Scan for the cell matching the given text and deliver its [x, y] coordinate at center. 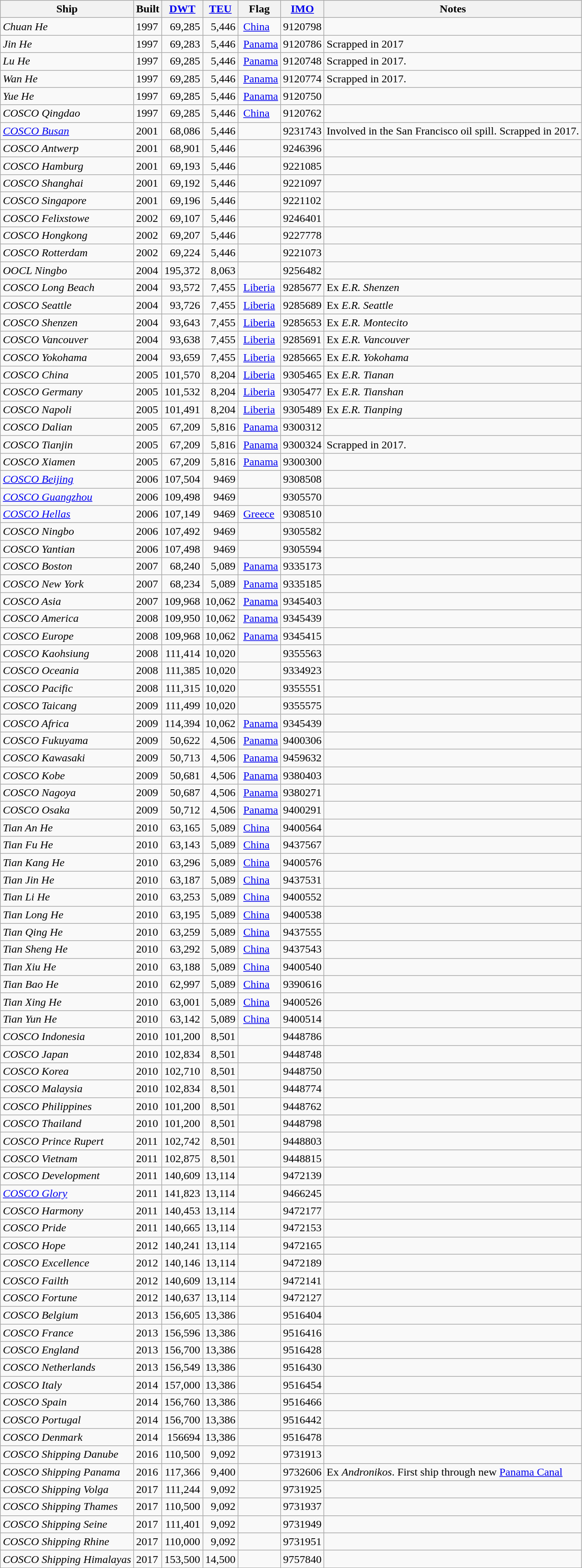
COSCO Africa [67, 723]
63,143 [182, 845]
69,107 [182, 218]
9516428 [302, 1350]
9516478 [302, 1437]
9305570 [302, 496]
COSCO Netherlands [67, 1368]
COSCO Kawasaki [67, 758]
9305489 [302, 410]
63,001 [182, 1002]
9516430 [302, 1368]
COSCO Germany [67, 392]
COSCO Long Beach [67, 288]
63,292 [182, 949]
COSCO England [67, 1350]
Tian Xing He [67, 1002]
69,196 [182, 200]
9448798 [302, 1124]
COSCO Seattle [67, 305]
111,385 [182, 671]
COSCO Philippines [67, 1106]
DWT [182, 9]
101,570 [182, 375]
9285653 [302, 323]
COSCO Prince Rupert [67, 1141]
141,823 [182, 1193]
9120774 [302, 79]
COSCO Osaka [67, 810]
COSCO New York [67, 584]
9400306 [302, 740]
9757840 [302, 1559]
Tian Xiu He [67, 967]
Tian Yun He [67, 1019]
COSCO Shipping Rhine [67, 1541]
9308508 [302, 479]
50,681 [182, 776]
COSCO Pacific [67, 688]
14,500 [221, 1559]
9355575 [302, 706]
Ship [67, 9]
68,086 [182, 131]
Ex E.R. Tianping [453, 410]
COSCO China [67, 375]
COSCO Ningbo [67, 532]
COSCO Indonesia [67, 1036]
COSCO Asia [67, 601]
9335185 [302, 584]
Wan He [67, 79]
Involved in the San Francisco oil spill. Scrapped in 2017. [453, 131]
Flag [259, 9]
Jin He [67, 44]
63,296 [182, 862]
9300300 [302, 462]
COSCO Development [67, 1176]
COSCO Busan [67, 131]
COSCO Shipping Danube [67, 1455]
COSCO Hamburg [67, 166]
9345415 [302, 636]
140,146 [182, 1263]
9221102 [302, 200]
COSCO Tianjin [67, 444]
Ex E.R. Montecito [453, 323]
156,760 [182, 1402]
9437543 [302, 949]
140,453 [182, 1211]
9516404 [302, 1315]
93,572 [182, 288]
COSCO Failth [67, 1280]
COSCO Oceania [67, 671]
9285677 [302, 288]
63,195 [182, 915]
COSCO Kaohsiung [67, 653]
COSCO Shipping Panama [67, 1472]
9120748 [302, 61]
COSCO Shipping Volga [67, 1489]
COSCO Denmark [67, 1437]
101,532 [182, 392]
Tian Jin He [67, 880]
9246401 [302, 218]
9448748 [302, 1054]
Ex Andronikos. First ship through new Panama Canal [453, 1472]
9305465 [302, 375]
COSCO Italy [67, 1385]
9334923 [302, 671]
COSCO Excellence [67, 1263]
68,901 [182, 148]
COSCO Antwerp [67, 148]
9400564 [302, 828]
9285689 [302, 305]
9400526 [302, 1002]
50,713 [182, 758]
COSCO Glory [67, 1193]
9305477 [302, 392]
Tian Fu He [67, 845]
9380403 [302, 776]
COSCO Taicang [67, 706]
9516454 [302, 1385]
9221085 [302, 166]
9731937 [302, 1507]
9400552 [302, 897]
COSCO Pride [67, 1228]
9448803 [302, 1141]
9285691 [302, 340]
140,665 [182, 1228]
69,193 [182, 166]
Ex E.R. Shenzen [453, 288]
93,659 [182, 357]
9731925 [302, 1489]
COSCO Europe [67, 636]
9120750 [302, 96]
Tian Li He [67, 897]
9472165 [302, 1245]
COSCO Guangzhou [67, 496]
63,188 [182, 967]
9120798 [302, 27]
COSCO Malaysia [67, 1089]
COSCO Shipping Himalayas [67, 1559]
Tian Bao He [67, 984]
62,997 [182, 984]
9380271 [302, 793]
9516442 [302, 1420]
69,207 [182, 236]
50,712 [182, 810]
Scrapped in 2017 [453, 44]
68,240 [182, 566]
9516416 [302, 1333]
109,950 [182, 619]
IMO [302, 9]
COSCO Belgium [67, 1315]
9300312 [302, 427]
COSCO Qingdao [67, 113]
9731951 [302, 1541]
93,643 [182, 323]
COSCO Felixstowe [67, 218]
140,637 [182, 1298]
COSCO Shipping Seine [67, 1524]
102,742 [182, 1141]
Greece [259, 514]
69,224 [182, 253]
9221073 [302, 253]
COSCO Japan [67, 1054]
Tian An He [67, 828]
9472141 [302, 1280]
Notes [453, 9]
9472153 [302, 1228]
102,875 [182, 1158]
102,710 [182, 1072]
COSCO Rotterdam [67, 253]
9345403 [302, 601]
9466245 [302, 1193]
9448762 [302, 1106]
9472139 [302, 1176]
Tian Sheng He [67, 949]
COSCO Vancouver [67, 340]
COSCO Thailand [67, 1124]
111,499 [182, 706]
COSCO Xiamen [67, 462]
COSCO Korea [67, 1072]
COSCO Shipping Thames [67, 1507]
COSCO Nagoya [67, 793]
9732606 [302, 1472]
Lu He [67, 61]
9400291 [302, 810]
63,253 [182, 897]
8,063 [221, 270]
9472177 [302, 1211]
156,596 [182, 1333]
COSCO Napoli [67, 410]
COSCO Singapore [67, 200]
COSCO Dalian [67, 427]
156,549 [182, 1368]
COSCO Shenzen [67, 323]
Ex E.R. Vancouver [453, 340]
COSCO Beijing [67, 479]
107,492 [182, 532]
COSCO Yokohama [67, 357]
Tian Long He [67, 915]
Ex E.R. Yokohama [453, 357]
9221097 [302, 183]
9355551 [302, 688]
9437567 [302, 845]
117,366 [182, 1472]
68,234 [182, 584]
9448815 [302, 1158]
9459632 [302, 758]
9305582 [302, 532]
9227778 [302, 236]
Tian Kang He [67, 862]
9256482 [302, 270]
COSCO France [67, 1333]
9285665 [302, 357]
Built [148, 9]
TEU [221, 9]
COSCO Spain [67, 1402]
9246396 [302, 148]
63,187 [182, 880]
9516466 [302, 1402]
9437555 [302, 932]
9731949 [302, 1524]
9231743 [302, 131]
COSCO Yantian [67, 549]
COSCO Hope [67, 1245]
COSCO Shanghai [67, 183]
9300324 [302, 444]
107,149 [182, 514]
Ex E.R. Tianan [453, 375]
93,638 [182, 340]
9305594 [302, 549]
Ex E.R. Tianshan [453, 392]
9448786 [302, 1036]
COSCO Hongkong [67, 236]
COSCO America [67, 619]
110,000 [182, 1541]
9400540 [302, 967]
COSCO Boston [67, 566]
140,241 [182, 1245]
111,401 [182, 1524]
9400514 [302, 1019]
156,605 [182, 1315]
9448774 [302, 1089]
195,372 [182, 270]
63,165 [182, 828]
COSCO Vietnam [67, 1158]
COSCO Harmony [67, 1211]
9448750 [302, 1072]
107,498 [182, 549]
157,000 [182, 1385]
COSCO Fortune [67, 1298]
63,259 [182, 932]
COSCO Kobe [67, 776]
50,622 [182, 740]
COSCO Fukuyama [67, 740]
9308510 [302, 514]
9731913 [302, 1455]
109,498 [182, 496]
9472127 [302, 1298]
9472189 [302, 1263]
9120762 [302, 113]
Yue He [67, 96]
114,394 [182, 723]
9120786 [302, 44]
9335173 [302, 566]
50,687 [182, 793]
93,726 [182, 305]
111,244 [182, 1489]
COSCO Hellas [67, 514]
OOCL Ningbo [67, 270]
9400576 [302, 862]
Chuan He [67, 27]
9400538 [302, 915]
9437531 [302, 880]
69,192 [182, 183]
9,400 [221, 1472]
COSCO Portugal [67, 1420]
9355563 [302, 653]
Tian Qing He [67, 932]
111,315 [182, 688]
69,283 [182, 44]
9390616 [302, 984]
156694 [182, 1437]
111,414 [182, 653]
107,504 [182, 479]
153,500 [182, 1559]
Ex E.R. Seattle [453, 305]
101,491 [182, 410]
63,142 [182, 1019]
